Find where the given text appears and provide that cell's center as [X, Y] coordinate. 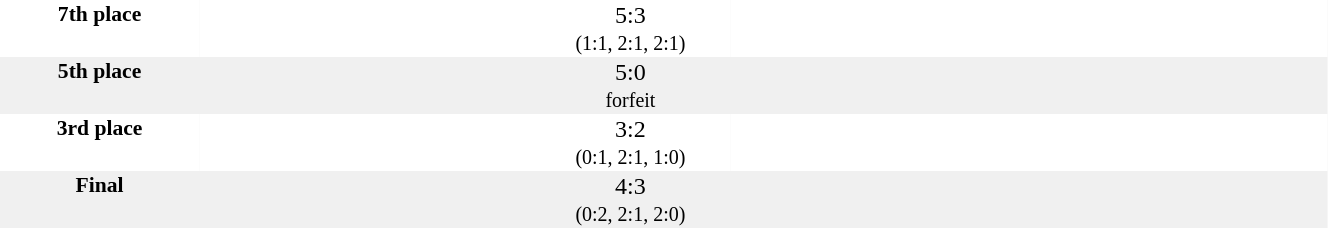
3rd place [100, 142]
Final [100, 200]
5:0forfeit [630, 86]
5th place [100, 86]
5:3(1:1, 2:1, 2:1) [630, 28]
3:2(0:1, 2:1, 1:0) [630, 142]
7th place [100, 28]
4:3(0:2, 2:1, 2:0) [630, 200]
